Find where the given text appears and provide that cell's center as [x, y] coordinate. 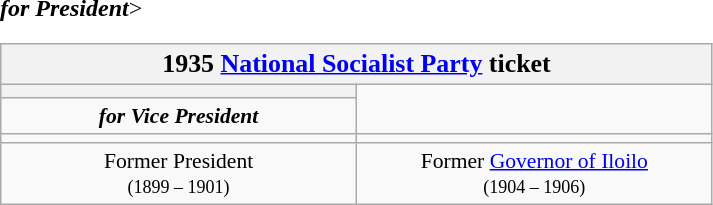
Former President(1899 – 1901) [179, 174]
Former Governor of Iloilo(1904 – 1906) [534, 174]
for Vice President [179, 116]
1935 National Socialist Party ticket [356, 64]
